From the cell containing the given text, extract its center point as [X, Y] coordinate. 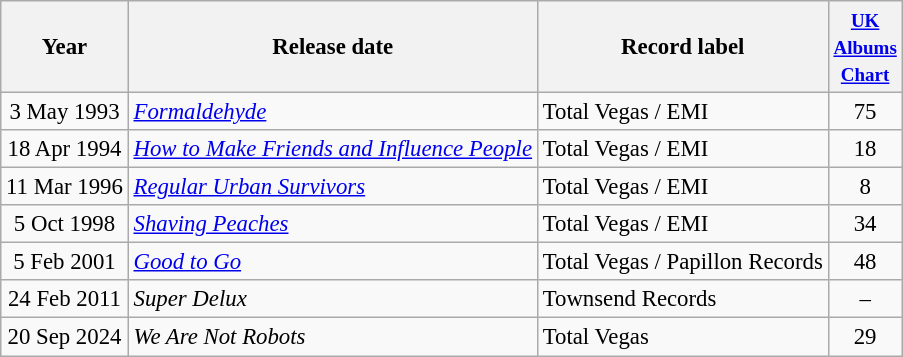
UK Albums Chart [865, 47]
8 [865, 187]
5 Feb 2001 [64, 262]
Formaldehyde [332, 112]
Total Vegas / Papillon Records [682, 262]
– [865, 299]
Super Delux [332, 299]
11 Mar 1996 [64, 187]
Total Vegas [682, 337]
24 Feb 2011 [64, 299]
29 [865, 337]
How to Make Friends and Influence People [332, 149]
75 [865, 112]
Year [64, 47]
20 Sep 2024 [64, 337]
Record label [682, 47]
Regular Urban Survivors [332, 187]
Good to Go [332, 262]
We Are Not Robots [332, 337]
Shaving Peaches [332, 224]
18 [865, 149]
Townsend Records [682, 299]
34 [865, 224]
18 Apr 1994 [64, 149]
3 May 1993 [64, 112]
48 [865, 262]
Release date [332, 47]
5 Oct 1998 [64, 224]
